Pinpoint the cell where the given text exists, returning its (x, y) midpoint coordinate. 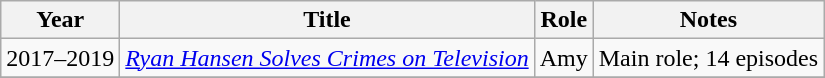
Year (60, 20)
Main role; 14 episodes (708, 58)
2017–2019 (60, 58)
Notes (708, 20)
Ryan Hansen Solves Crimes on Television (327, 58)
Role (564, 20)
Title (327, 20)
Amy (564, 58)
